Determine the [X, Y] coordinate at the center of the cell enclosing the given text.  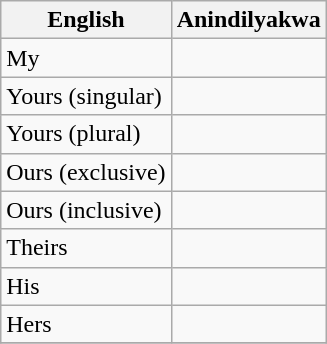
His [86, 286]
Theirs [86, 248]
Yours (singular) [86, 96]
Ours (inclusive) [86, 210]
My [86, 58]
Hers [86, 324]
Ours (exclusive) [86, 172]
English [86, 20]
Yours (plural) [86, 134]
Anindilyakwa [248, 20]
